Pinpoint the cell where the given text exists, returning its (x, y) midpoint coordinate. 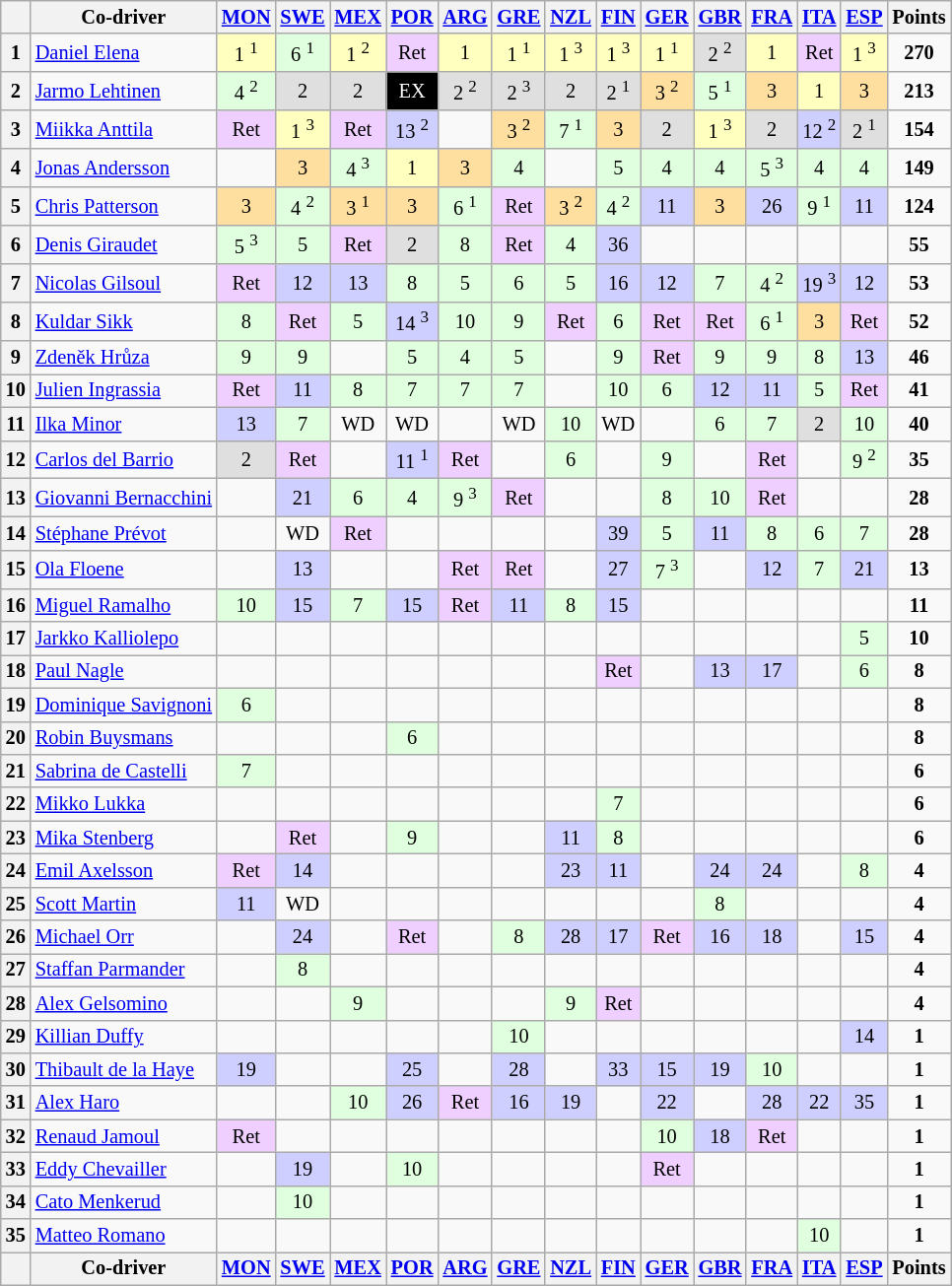
9 1 (819, 207)
Eddy Chevailler (124, 1169)
Carlos del Barrio (124, 459)
19 3 (819, 284)
34 (16, 1202)
Ilka Minor (124, 424)
1 2 (359, 53)
Jonas Andersson (124, 168)
55 (918, 244)
Staffan Parmander (124, 970)
Killian Duffy (124, 1037)
5 1 (720, 91)
9 2 (863, 459)
Chris Patterson (124, 207)
39 (619, 533)
Ola Floene (124, 570)
Stéphane Prévot (124, 533)
29 (16, 1037)
Alex Gelsomino (124, 1003)
13 2 (412, 130)
52 (918, 321)
7 3 (667, 570)
Matteo Romano (124, 1236)
Daniel Elena (124, 53)
32 (16, 1136)
53 (918, 284)
Alex Haro (124, 1103)
Scott Martin (124, 904)
Renaud Jamoul (124, 1136)
Jarmo Lehtinen (124, 91)
4 3 (359, 168)
2 3 (518, 91)
Julien Ingrassia (124, 390)
124 (918, 207)
7 1 (571, 130)
Giovanni Bernacchini (124, 499)
Paul Nagle (124, 671)
46 (918, 358)
30 (16, 1069)
40 (918, 424)
36 (619, 244)
Jarkko Kalliolepo (124, 639)
Miguel Ramalho (124, 605)
Emil Axelsson (124, 870)
Cato Menkerud (124, 1202)
Miikka Anttila (124, 130)
213 (918, 91)
3 1 (359, 207)
EX (412, 91)
12 2 (819, 130)
Zdeněk Hrůza (124, 358)
9 3 (465, 499)
14 3 (412, 321)
Denis Giraudet (124, 244)
Dominique Savignoni (124, 705)
Robin Buysmans (124, 738)
Sabrina de Castelli (124, 771)
Michael Orr (124, 937)
20 (16, 738)
Thibault de la Haye (124, 1069)
Mikko Lukka (124, 804)
Mika Stenberg (124, 838)
31 (16, 1103)
149 (918, 168)
154 (918, 130)
270 (918, 53)
41 (918, 390)
Kuldar Sikk (124, 321)
Nicolas Gilsoul (124, 284)
11 1 (412, 459)
